Return the [x, y] coordinate for the center point of the cell that contains the specified text.  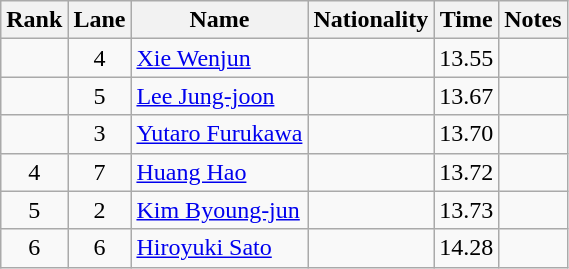
13.72 [466, 172]
3 [100, 134]
Huang Hao [220, 172]
13.70 [466, 134]
Rank [34, 20]
Yutaro Furukawa [220, 134]
13.55 [466, 58]
7 [100, 172]
Hiroyuki Sato [220, 248]
13.73 [466, 210]
2 [100, 210]
Kim Byoung-jun [220, 210]
Lee Jung-joon [220, 96]
13.67 [466, 96]
Time [466, 20]
Nationality [371, 20]
14.28 [466, 248]
Notes [533, 20]
Name [220, 20]
Xie Wenjun [220, 58]
Lane [100, 20]
